Return (X, Y) of the center of cell containing provided text 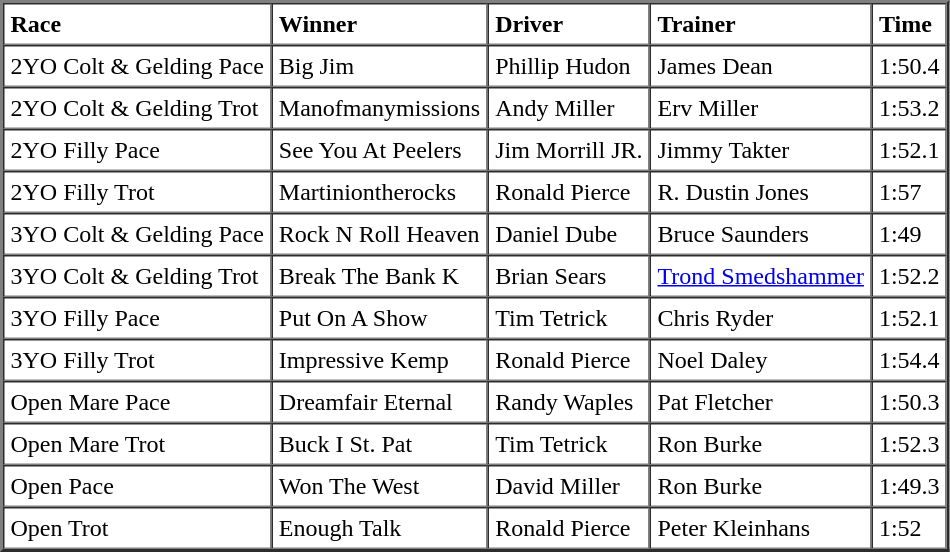
Break The Bank K (379, 276)
1:52.2 (909, 276)
R. Dustin Jones (760, 192)
Impressive Kemp (379, 360)
Trainer (760, 24)
2YO Filly Trot (137, 192)
Rock N Roll Heaven (379, 234)
Martiniontherocks (379, 192)
Dreamfair Eternal (379, 402)
David Miller (569, 486)
Time (909, 24)
2YO Colt & Gelding Trot (137, 108)
Big Jim (379, 66)
1:49 (909, 234)
1:50.4 (909, 66)
1:53.2 (909, 108)
3YO Colt & Gelding Trot (137, 276)
Peter Kleinhans (760, 528)
Brian Sears (569, 276)
2YO Colt & Gelding Pace (137, 66)
1:57 (909, 192)
1:54.4 (909, 360)
Driver (569, 24)
3YO Filly Trot (137, 360)
Chris Ryder (760, 318)
Open Trot (137, 528)
3YO Colt & Gelding Pace (137, 234)
Buck I St. Pat (379, 444)
Jim Morrill JR. (569, 150)
Phillip Hudon (569, 66)
1:50.3 (909, 402)
Won The West (379, 486)
1:52 (909, 528)
Put On A Show (379, 318)
Randy Waples (569, 402)
Enough Talk (379, 528)
Erv Miller (760, 108)
1:52.3 (909, 444)
Open Pace (137, 486)
Daniel Dube (569, 234)
James Dean (760, 66)
Andy Miller (569, 108)
Bruce Saunders (760, 234)
Noel Daley (760, 360)
Trond Smedshammer (760, 276)
1:49.3 (909, 486)
3YO Filly Pace (137, 318)
See You At Peelers (379, 150)
Open Mare Pace (137, 402)
2YO Filly Pace (137, 150)
Pat Fletcher (760, 402)
Jimmy Takter (760, 150)
Race (137, 24)
Winner (379, 24)
Manofmanymissions (379, 108)
Open Mare Trot (137, 444)
